Determine the (X, Y) coordinate at the center of the cell enclosing the given text.  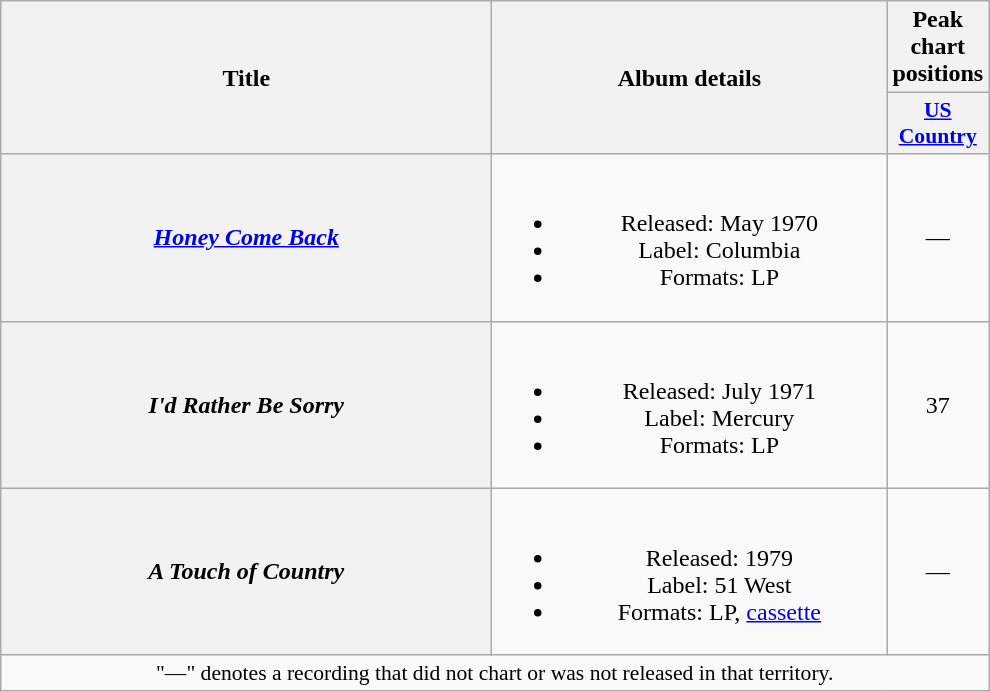
A Touch of Country (246, 572)
37 (938, 404)
USCountry (938, 124)
Album details (690, 78)
Honey Come Back (246, 238)
Title (246, 78)
"—" denotes a recording that did not chart or was not released in that territory. (495, 673)
Released: July 1971Label: MercuryFormats: LP (690, 404)
Released: May 1970Label: ColumbiaFormats: LP (690, 238)
Released: 1979Label: 51 WestFormats: LP, cassette (690, 572)
I'd Rather Be Sorry (246, 404)
Peak chartpositions (938, 47)
